Return [X, Y] of the center of cell containing provided text 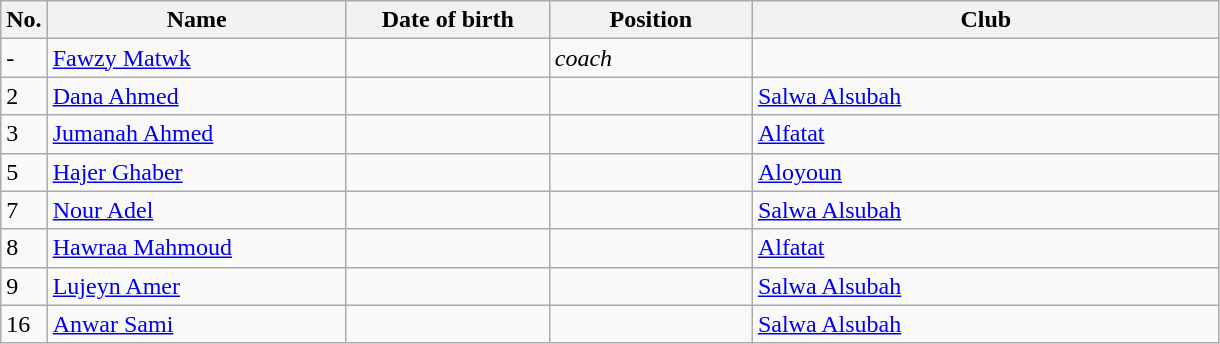
Hajer Ghaber [196, 172]
Lujeyn Amer [196, 286]
- [24, 58]
5 [24, 172]
coach [650, 58]
No. [24, 20]
Name [196, 20]
Position [650, 20]
Fawzy Matwk [196, 58]
Anwar Sami [196, 324]
8 [24, 248]
2 [24, 96]
Hawraa Mahmoud [196, 248]
Club [986, 20]
Aloyoun [986, 172]
Nour Adel [196, 210]
Jumanah Ahmed [196, 134]
3 [24, 134]
7 [24, 210]
Dana Ahmed [196, 96]
Date of birth [448, 20]
9 [24, 286]
16 [24, 324]
